Return (x, y) of the center of cell containing provided text 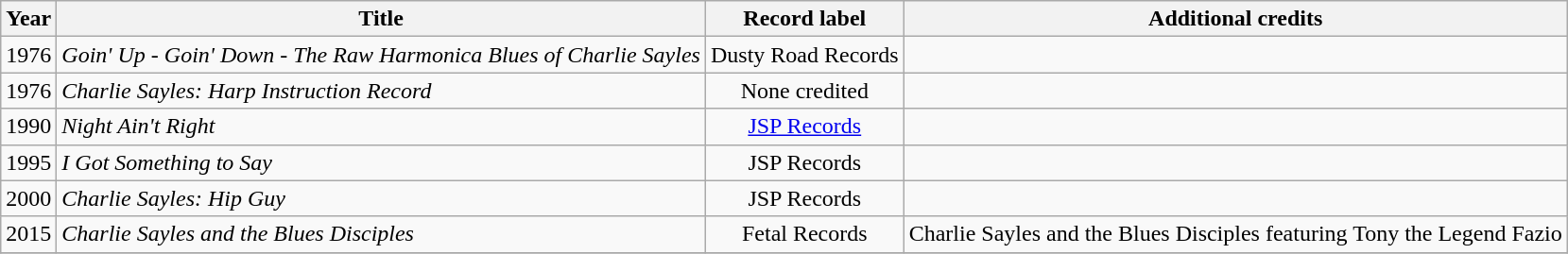
Charlie Sayles: Hip Guy (382, 198)
Charlie Sayles and the Blues Disciples (382, 234)
Night Ain't Right (382, 127)
2015 (28, 234)
Goin' Up - Goin' Down - The Raw Harmonica Blues of Charlie Sayles (382, 55)
1990 (28, 127)
2000 (28, 198)
None credited (804, 91)
Charlie Sayles: Harp Instruction Record (382, 91)
Dusty Road Records (804, 55)
1995 (28, 162)
I Got Something to Say (382, 162)
Charlie Sayles and the Blues Disciples featuring Tony the Legend Fazio (1235, 234)
Additional credits (1235, 19)
Title (382, 19)
Fetal Records (804, 234)
Year (28, 19)
Record label (804, 19)
